Find where the given text appears and provide that cell's center as (x, y) coordinate. 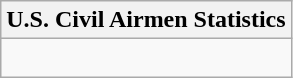
U.S. Civil Airmen Statistics (146, 20)
